Pinpoint the cell where the given text exists, returning its (x, y) midpoint coordinate. 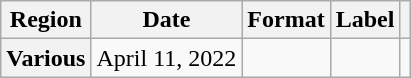
Format (286, 20)
Region (46, 20)
April 11, 2022 (166, 58)
Label (365, 20)
Date (166, 20)
Various (46, 58)
